Identify which cell holds the provided text, then report its (X, Y) central coordinate. 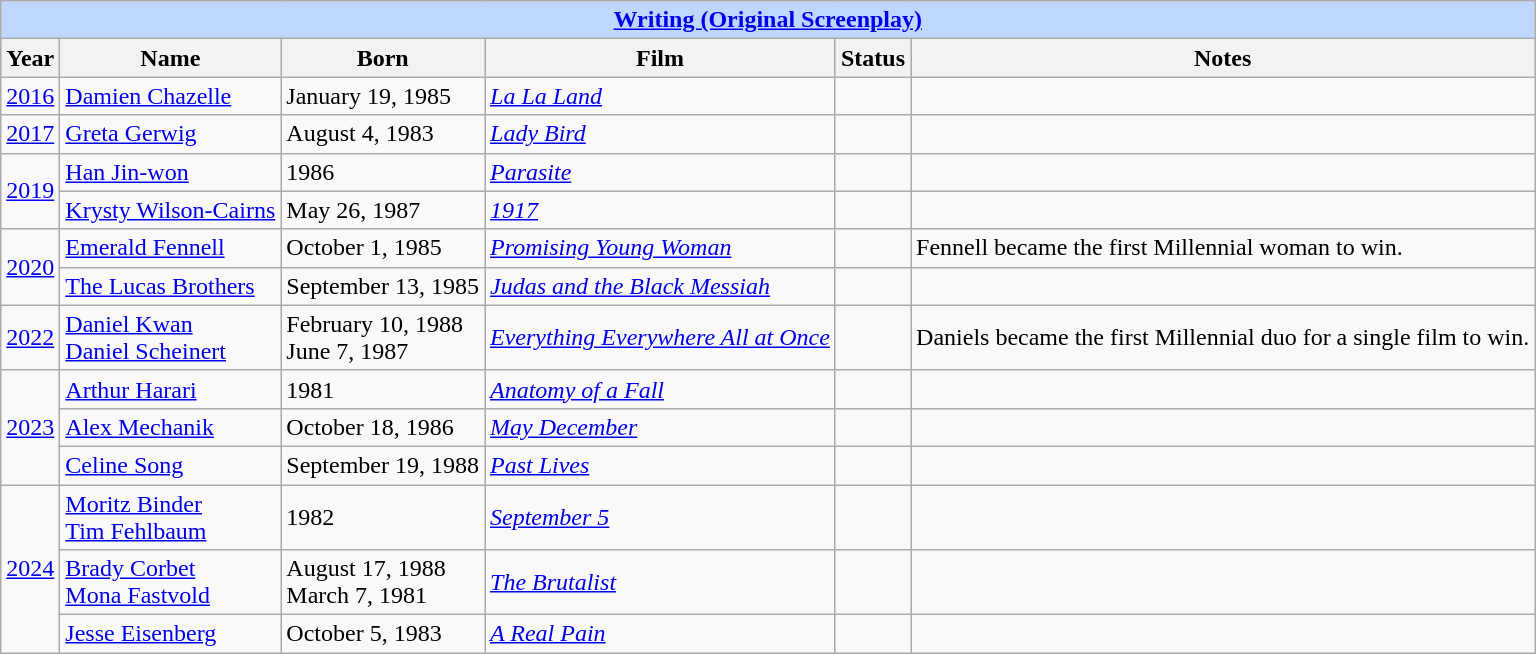
A Real Pain (660, 634)
1917 (660, 210)
Year (30, 58)
Status (872, 58)
Daniel KwanDaniel Scheinert (170, 338)
Celine Song (170, 465)
Damien Chazelle (170, 96)
The Brutalist (660, 582)
Brady CorbetMona Fastvold (170, 582)
September 19, 1988 (383, 465)
Moritz BinderTim Fehlbaum (170, 516)
October 18, 1986 (383, 427)
2024 (30, 568)
Daniels became the first Millennial duo for a single film to win. (1223, 338)
1981 (383, 389)
Emerald Fennell (170, 248)
Alex Mechanik (170, 427)
September 5 (660, 516)
2020 (30, 267)
Film (660, 58)
Everything Everywhere All at Once (660, 338)
Promising Young Woman (660, 248)
2023 (30, 427)
February 10, 1988June 7, 1987 (383, 338)
Name (170, 58)
2022 (30, 338)
Jesse Eisenberg (170, 634)
Arthur Harari (170, 389)
May 26, 1987 (383, 210)
January 19, 1985 (383, 96)
Han Jin-won (170, 172)
La La Land (660, 96)
September 13, 1985 (383, 286)
Born (383, 58)
2016 (30, 96)
Writing (Original Screenplay) (768, 20)
2019 (30, 191)
October 1, 1985 (383, 248)
Past Lives (660, 465)
The Lucas Brothers (170, 286)
1982 (383, 516)
August 17, 1988March 7, 1981 (383, 582)
October 5, 1983 (383, 634)
Judas and the Black Messiah (660, 286)
Notes (1223, 58)
1986 (383, 172)
August 4, 1983 (383, 134)
Krysty Wilson-Cairns (170, 210)
2017 (30, 134)
Parasite (660, 172)
May December (660, 427)
Greta Gerwig (170, 134)
Fennell became the first Millennial woman to win. (1223, 248)
Anatomy of a Fall (660, 389)
Lady Bird (660, 134)
